Search for the cell housing the specified text and yield its [X, Y] center coordinate. 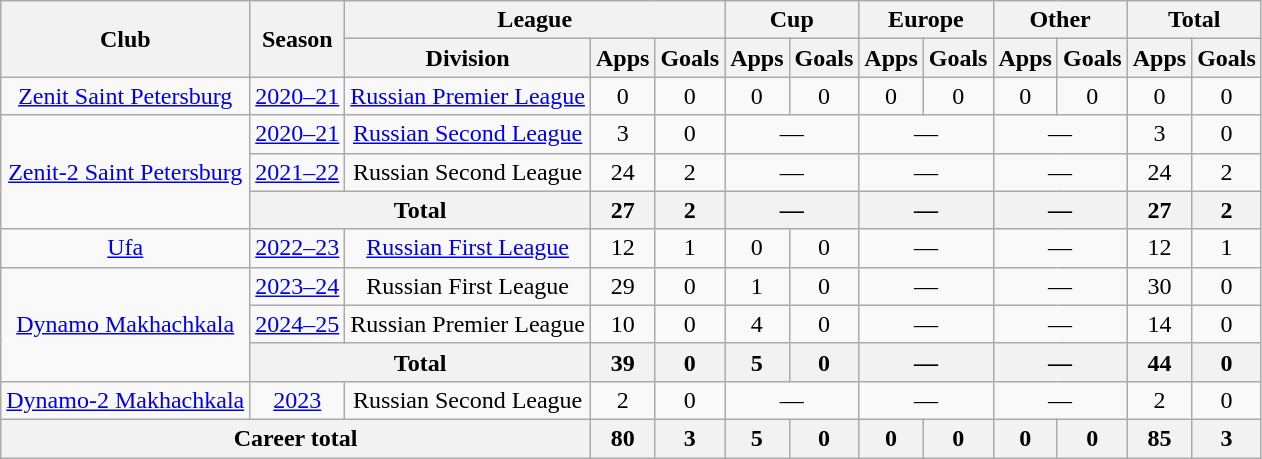
Season [298, 39]
Dynamo Makhachkala [126, 324]
2023–24 [298, 286]
14 [1159, 324]
44 [1159, 362]
Club [126, 39]
80 [622, 438]
39 [622, 362]
Career total [296, 438]
League [535, 20]
Zenit-2 Saint Petersburg [126, 172]
30 [1159, 286]
2022–23 [298, 248]
Ufa [126, 248]
Other [1060, 20]
Dynamo-2 Makhachkala [126, 400]
Division [468, 58]
85 [1159, 438]
Europe [926, 20]
Zenit Saint Petersburg [126, 96]
2024–25 [298, 324]
10 [622, 324]
2021–22 [298, 172]
Cup [792, 20]
2023 [298, 400]
29 [622, 286]
4 [757, 324]
